Output the (X, Y) coordinate of the center of the cell containing the given text.  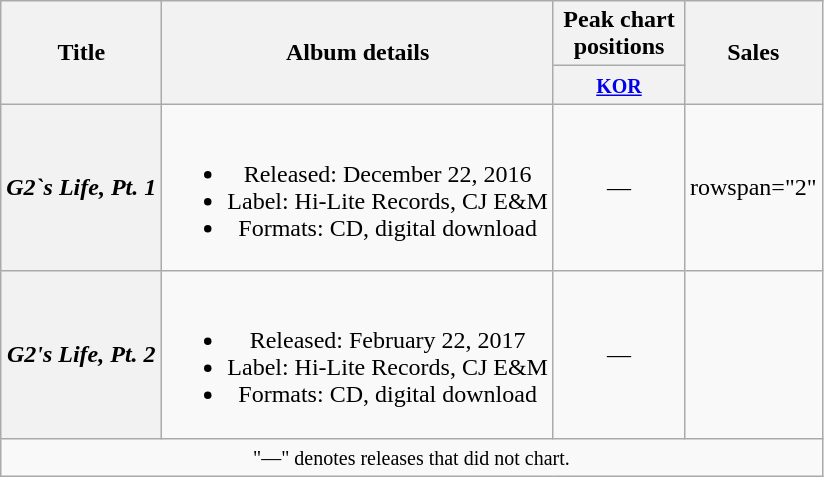
Released: December 22, 2016Label: Hi-Lite Records, CJ E&MFormats: CD, digital download (358, 188)
Sales (754, 52)
Released: February 22, 2017Label: Hi-Lite Records, CJ E&MFormats: CD, digital download (358, 354)
Peak chart positions (618, 34)
G2's Life, Pt. 2 (82, 354)
rowspan="2" (754, 188)
G2`s Life, Pt. 1 (82, 188)
"—" denotes releases that did not chart. (412, 457)
KOR (618, 85)
Title (82, 52)
Album details (358, 52)
